Scan for the cell matching the given text and deliver its [X, Y] coordinate at center. 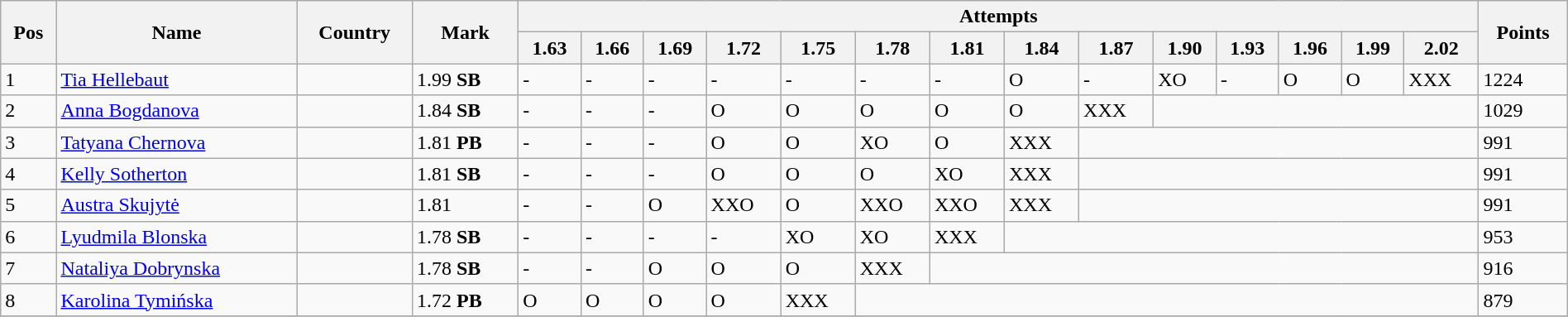
1224 [1523, 79]
1.99 SB [465, 79]
Country [355, 32]
1.84 [1041, 48]
Kelly Sotherton [177, 174]
916 [1523, 268]
2.02 [1441, 48]
5 [28, 205]
Karolina Tymińska [177, 300]
953 [1523, 237]
1.75 [818, 48]
Tia Hellebaut [177, 79]
1.81 PB [465, 142]
Austra Skujytė [177, 205]
1.99 [1373, 48]
1.84 SB [465, 111]
Attempts [999, 17]
1.72 PB [465, 300]
8 [28, 300]
1.66 [612, 48]
1.72 [743, 48]
1.90 [1185, 48]
Lyudmila Blonska [177, 237]
2 [28, 111]
Mark [465, 32]
1.63 [550, 48]
Points [1523, 32]
7 [28, 268]
Tatyana Chernova [177, 142]
1.81 SB [465, 174]
1.69 [675, 48]
3 [28, 142]
879 [1523, 300]
1.96 [1310, 48]
Name [177, 32]
1.93 [1247, 48]
Anna Bogdanova [177, 111]
1.87 [1116, 48]
1.78 [892, 48]
Pos [28, 32]
6 [28, 237]
4 [28, 174]
1029 [1523, 111]
1 [28, 79]
Nataliya Dobrynska [177, 268]
